Scan for the cell matching the given text and deliver its (X, Y) coordinate at center. 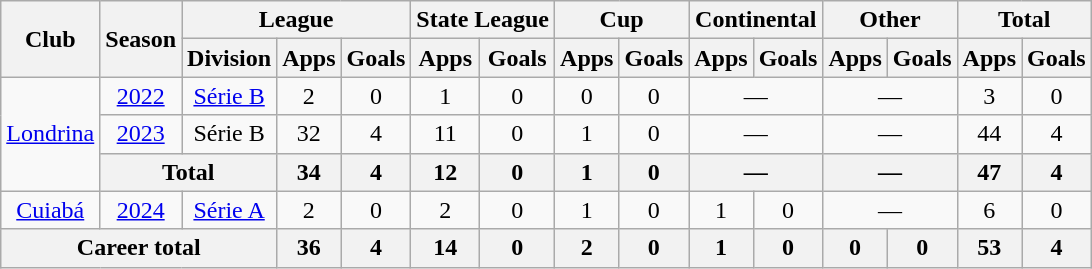
Cuiabá (50, 210)
Cup (622, 20)
Career total (139, 248)
2024 (141, 210)
State League (483, 20)
Other (890, 20)
14 (446, 248)
44 (989, 134)
Division (230, 58)
34 (309, 172)
Season (141, 39)
League (296, 20)
Club (50, 39)
Série A (230, 210)
2022 (141, 96)
53 (989, 248)
3 (989, 96)
Continental (756, 20)
36 (309, 248)
47 (989, 172)
11 (446, 134)
32 (309, 134)
2023 (141, 134)
12 (446, 172)
6 (989, 210)
Londrina (50, 134)
